Detect which cell encompasses the target text, then output its (x, y) center coordinate. 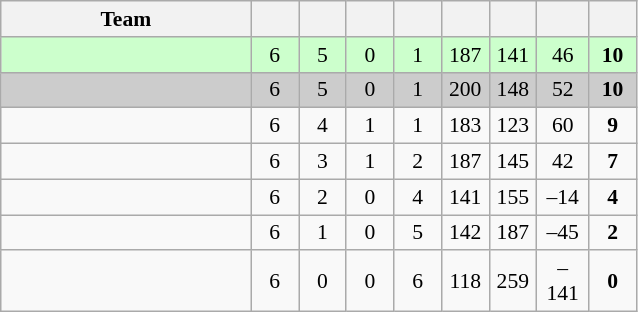
–14 (563, 197)
183 (465, 126)
42 (563, 162)
Team (126, 19)
–141 (563, 282)
155 (513, 197)
142 (465, 233)
–45 (563, 233)
145 (513, 162)
3 (322, 162)
7 (613, 162)
52 (563, 90)
60 (563, 126)
46 (563, 55)
148 (513, 90)
9 (613, 126)
118 (465, 282)
200 (465, 90)
259 (513, 282)
123 (513, 126)
